Locate the cell with the specified text and output its [x, y] center coordinate. 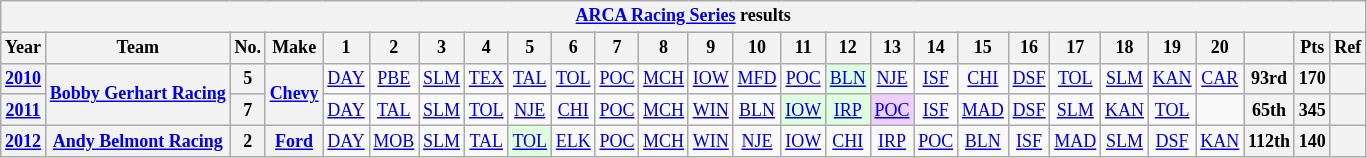
3 [442, 48]
12 [848, 48]
11 [804, 48]
112th [1270, 140]
140 [1312, 140]
TEX [486, 78]
345 [1312, 110]
MFD [757, 78]
20 [1220, 48]
15 [984, 48]
16 [1029, 48]
4 [486, 48]
CAR [1220, 78]
9 [710, 48]
2011 [24, 110]
Chevy [294, 94]
13 [892, 48]
170 [1312, 78]
PBE [394, 78]
2012 [24, 140]
8 [664, 48]
Team [138, 48]
Year [24, 48]
Andy Belmont Racing [138, 140]
Ref [1348, 48]
Bobby Gerhart Racing [138, 94]
Pts [1312, 48]
10 [757, 48]
14 [936, 48]
18 [1125, 48]
ARCA Racing Series results [684, 16]
No. [248, 48]
2010 [24, 78]
19 [1172, 48]
Make [294, 48]
ELK [573, 140]
6 [573, 48]
Ford [294, 140]
93rd [1270, 78]
17 [1076, 48]
65th [1270, 110]
1 [346, 48]
MOB [394, 140]
